Pinpoint the cell where the given text exists, returning its [X, Y] midpoint coordinate. 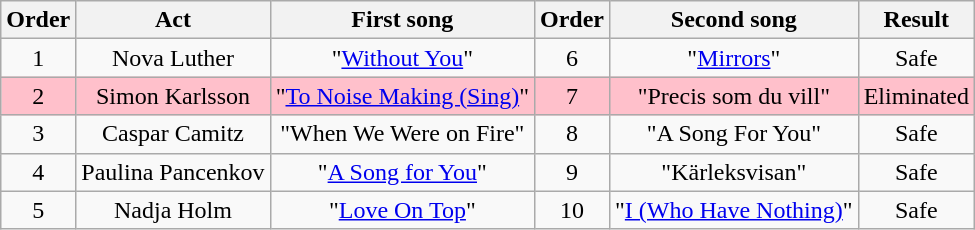
1 [38, 58]
Act [173, 20]
10 [572, 210]
"When We Were on Fire" [402, 134]
Second song [734, 20]
3 [38, 134]
Result [916, 20]
"I (Who Have Nothing)" [734, 210]
"Without You" [402, 58]
Eliminated [916, 96]
6 [572, 58]
Simon Karlsson [173, 96]
"A Song For You" [734, 134]
4 [38, 172]
Paulina Pancenkov [173, 172]
7 [572, 96]
"Mirrors" [734, 58]
"To Noise Making (Sing)" [402, 96]
Nadja Holm [173, 210]
9 [572, 172]
8 [572, 134]
Caspar Camitz [173, 134]
2 [38, 96]
"Kärleksvisan" [734, 172]
"Love On Top" [402, 210]
"Precis som du vill" [734, 96]
Nova Luther [173, 58]
5 [38, 210]
First song [402, 20]
"A Song for You" [402, 172]
